Provide the (X, Y) coordinate of the cell's center where the given text is located.  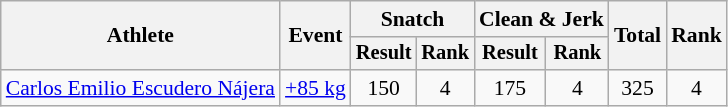
325 (638, 88)
Carlos Emilio Escudero Nájera (140, 88)
175 (510, 88)
+85 kg (316, 88)
Athlete (140, 36)
Event (316, 36)
150 (384, 88)
Total (638, 36)
Snatch (412, 19)
Clean & Jerk (542, 19)
